Detect which cell encompasses the target text, then output its [x, y] center coordinate. 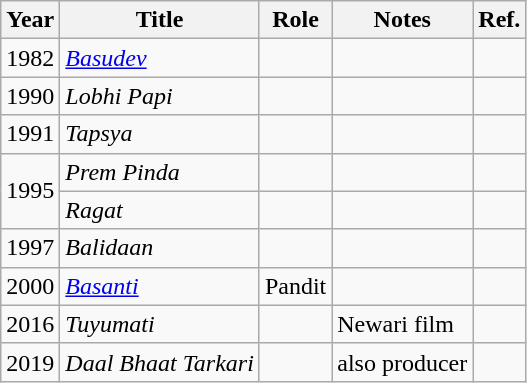
Notes [402, 20]
Daal Bhaat Tarkari [160, 362]
Title [160, 20]
Role [295, 20]
Tuyumati [160, 324]
Lobhi Papi [160, 96]
Basudev [160, 58]
1995 [30, 191]
2016 [30, 324]
1982 [30, 58]
Prem Pinda [160, 172]
Ref. [500, 20]
also producer [402, 362]
2019 [30, 362]
Newari film [402, 324]
Year [30, 20]
Balidaan [160, 248]
1991 [30, 134]
Tapsya [160, 134]
1990 [30, 96]
Basanti [160, 286]
2000 [30, 286]
Pandit [295, 286]
Ragat [160, 210]
1997 [30, 248]
